Provide the (x, y) coordinate of the cell's center where the given text is located.  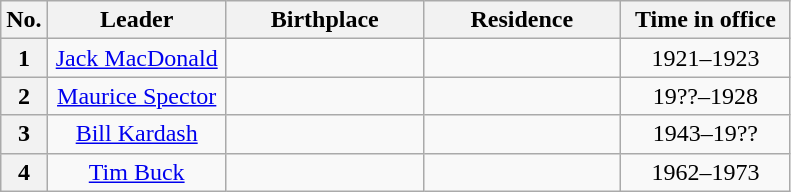
1 (24, 58)
Jack MacDonald (136, 58)
4 (24, 172)
Residence (522, 20)
19??–1928 (705, 96)
1921–1923 (705, 58)
Leader (136, 20)
Bill Kardash (136, 134)
3 (24, 134)
Tim Buck (136, 172)
Time in office (705, 20)
No. (24, 20)
Birthplace (324, 20)
1962–1973 (705, 172)
1943–19?? (705, 134)
Maurice Spector (136, 96)
2 (24, 96)
